Find where the given text appears and provide that cell's center as (x, y) coordinate. 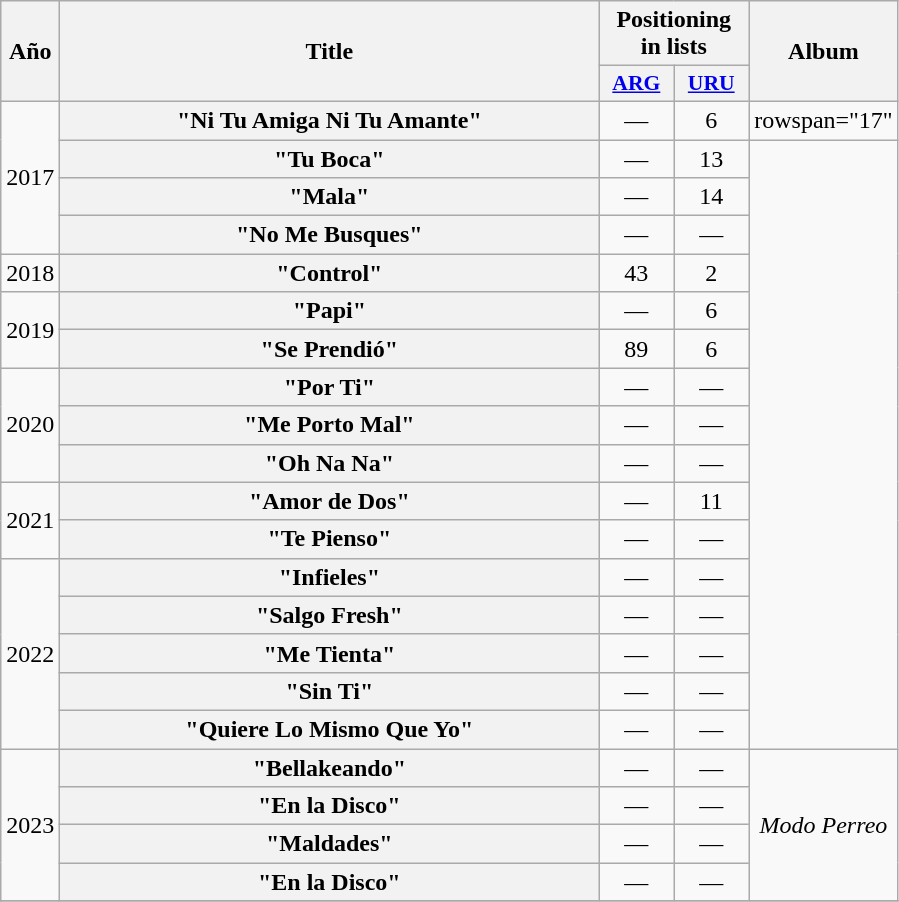
"Infieles" (330, 577)
Positioning in lists (674, 34)
14 (712, 197)
"Bellakeando" (330, 767)
Modo Perreo (824, 824)
"Se Prendió" (330, 349)
"No Me Busques" (330, 235)
"Papi" (330, 311)
Album (824, 52)
"Me Porto Mal" (330, 425)
"Me Tienta" (330, 653)
URU (712, 84)
"Oh Na Na" (330, 463)
2018 (30, 273)
2020 (30, 425)
"Maldades" (330, 844)
2017 (30, 177)
Año (30, 52)
43 (636, 273)
13 (712, 159)
2019 (30, 330)
rowspan="17" (824, 120)
89 (636, 349)
2022 (30, 653)
2 (712, 273)
"Sin Ti" (330, 691)
11 (712, 501)
"Tu Boca" (330, 159)
"Por Ti" (330, 387)
"Te Pienso" (330, 539)
Title (330, 52)
"Mala" (330, 197)
"Control" (330, 273)
"Amor de Dos" (330, 501)
ARG (636, 84)
2023 (30, 824)
"Quiere Lo Mismo Que Yo" (330, 729)
2021 (30, 520)
"Salgo Fresh" (330, 615)
"Ni Tu Amiga Ni Tu Amante" (330, 120)
